Determine the [X, Y] coordinate at the center of the cell enclosing the given text.  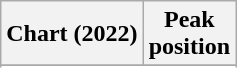
Peakposition [189, 34]
Chart (2022) [72, 34]
